Extract the [x, y] coordinate from the center of the cell holding the provided text.  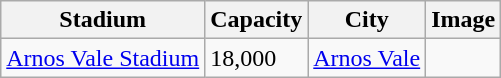
Arnos Vale [367, 58]
Image [464, 20]
Stadium [103, 20]
Arnos Vale Stadium [103, 58]
18,000 [256, 58]
City [367, 20]
Capacity [256, 20]
